For the text-containing cell, return its midpoint in (x, y) coordinate format. 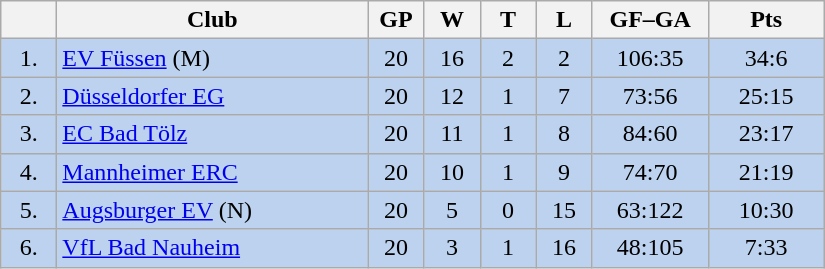
GP (396, 20)
2. (29, 96)
9 (564, 172)
73:56 (650, 96)
25:15 (766, 96)
7:33 (766, 248)
6. (29, 248)
3 (452, 248)
0 (508, 210)
10:30 (766, 210)
8 (564, 134)
3. (29, 134)
12 (452, 96)
Augsburger EV (N) (212, 210)
11 (452, 134)
L (564, 20)
63:122 (650, 210)
T (508, 20)
W (452, 20)
GF–GA (650, 20)
7 (564, 96)
EV Füssen (M) (212, 58)
Düsseldorfer EG (212, 96)
VfL Bad Nauheim (212, 248)
34:6 (766, 58)
Club (212, 20)
84:60 (650, 134)
21:19 (766, 172)
10 (452, 172)
Pts (766, 20)
Mannheimer ERC (212, 172)
15 (564, 210)
5. (29, 210)
48:105 (650, 248)
74:70 (650, 172)
4. (29, 172)
23:17 (766, 134)
5 (452, 210)
1. (29, 58)
106:35 (650, 58)
EC Bad Tölz (212, 134)
